From the cell containing the given text, extract its center point as (X, Y) coordinate. 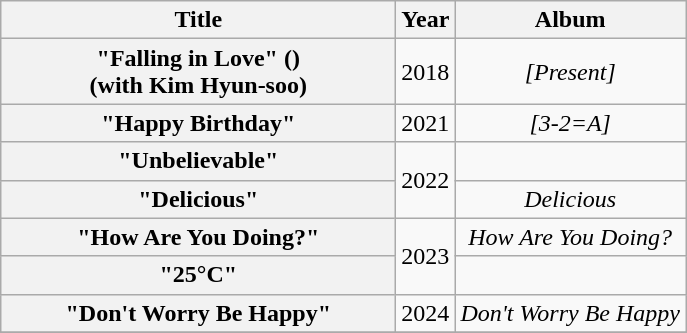
"Happy Birthday" (198, 123)
2021 (426, 123)
2024 (426, 313)
Title (198, 20)
"Falling in Love" ()(with Kim Hyun-soo) (198, 72)
Delicious (570, 199)
2018 (426, 72)
[Present] (570, 72)
[3-2=A] (570, 123)
"Don't Worry Be Happy" (198, 313)
"How Are You Doing?" (198, 237)
"25°C" (198, 275)
2023 (426, 256)
"Unbelievable" (198, 161)
Year (426, 20)
2022 (426, 180)
"Delicious" (198, 199)
How Are You Doing? (570, 237)
Don't Worry Be Happy (570, 313)
Album (570, 20)
